Output the [X, Y] coordinate of the center of the cell containing the given text.  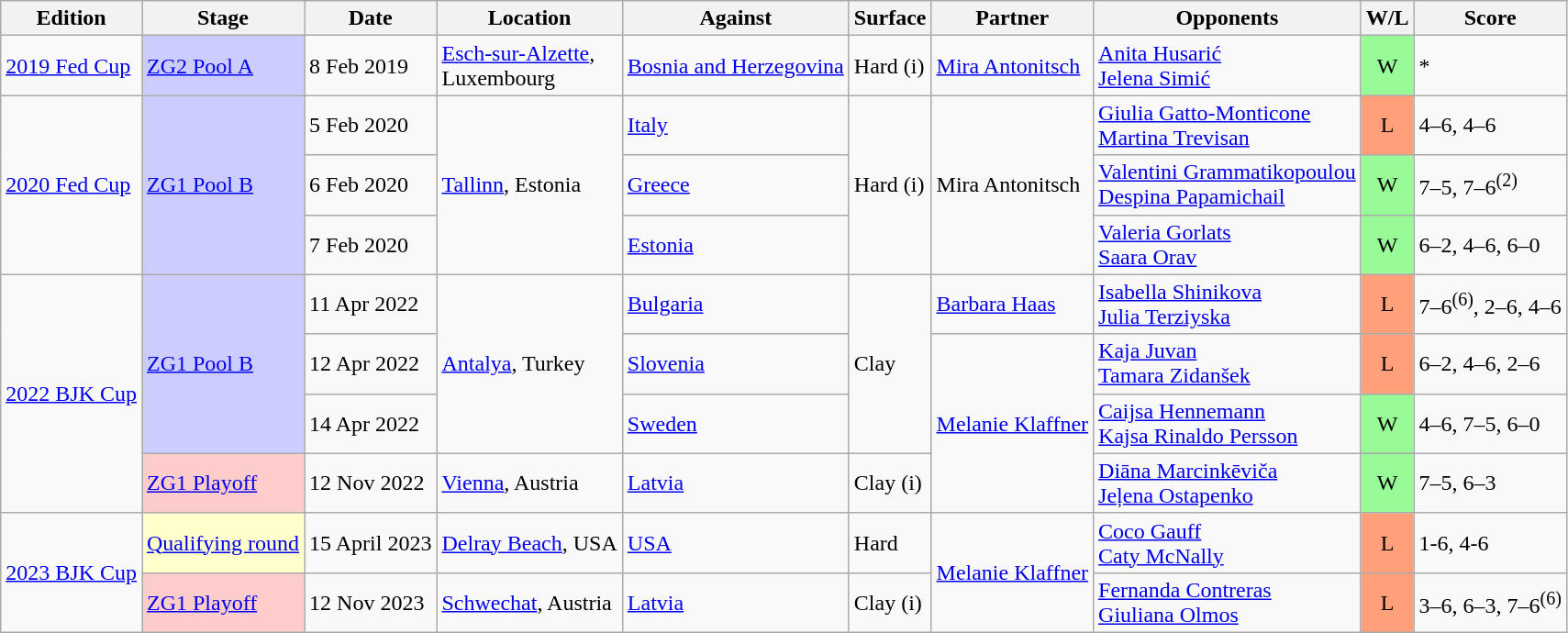
12 Nov 2022 [371, 483]
Slovenia [736, 363]
2020 Fed Cup [72, 185]
Date [371, 18]
6–2, 4–6, 6–0 [1490, 244]
Bulgaria [736, 305]
Estonia [736, 244]
Sweden [736, 424]
Giulia Gatto-Monticone Martina Trevisan [1228, 125]
Delray Beach, USA [529, 543]
Kaja Juvan Tamara Zidanšek [1228, 363]
Location [529, 18]
Antalya, Turkey [529, 363]
USA [736, 543]
2022 BJK Cup [72, 394]
Bosnia and Herzegovina [736, 66]
Fernanda Contreras Giuliana Olmos [1228, 602]
ZG2 Pool A [222, 66]
Stage [222, 18]
* [1490, 66]
Diāna Marcinkēviča Jeļena Ostapenko [1228, 483]
Isabella Shinikova Julia Terziyska [1228, 305]
Anita Husarić Jelena Simić [1228, 66]
Valentini Grammatikopoulou Despina Papamichail [1228, 185]
11 Apr 2022 [371, 305]
4–6, 7–5, 6–0 [1490, 424]
7–5, 6–3 [1490, 483]
Valeria Gorlats Saara Orav [1228, 244]
5 Feb 2020 [371, 125]
Esch-sur-Alzette, Luxembourg [529, 66]
6–2, 4–6, 2–6 [1490, 363]
Qualifying round [222, 543]
Schwechat, Austria [529, 602]
Hard [890, 543]
Vienna, Austria [529, 483]
Partner [1013, 18]
4–6, 4–6 [1490, 125]
7 Feb 2020 [371, 244]
Score [1490, 18]
Barbara Haas [1013, 305]
Surface [890, 18]
Italy [736, 125]
Tallinn, Estonia [529, 185]
15 April 2023 [371, 543]
8 Feb 2019 [371, 66]
2019 Fed Cup [72, 66]
Opponents [1228, 18]
1-6, 4-6 [1490, 543]
12 Apr 2022 [371, 363]
2023 BJK Cup [72, 572]
14 Apr 2022 [371, 424]
6 Feb 2020 [371, 185]
Coco Gauff Caty McNally [1228, 543]
Against [736, 18]
12 Nov 2023 [371, 602]
3–6, 6–3, 7–6(6) [1490, 602]
7–5, 7–6(2) [1490, 185]
Greece [736, 185]
7–6(6), 2–6, 4–6 [1490, 305]
Edition [72, 18]
W/L [1387, 18]
Caijsa Hennemann Kajsa Rinaldo Persson [1228, 424]
Clay [890, 363]
